Search for the cell housing the specified text and yield its [x, y] center coordinate. 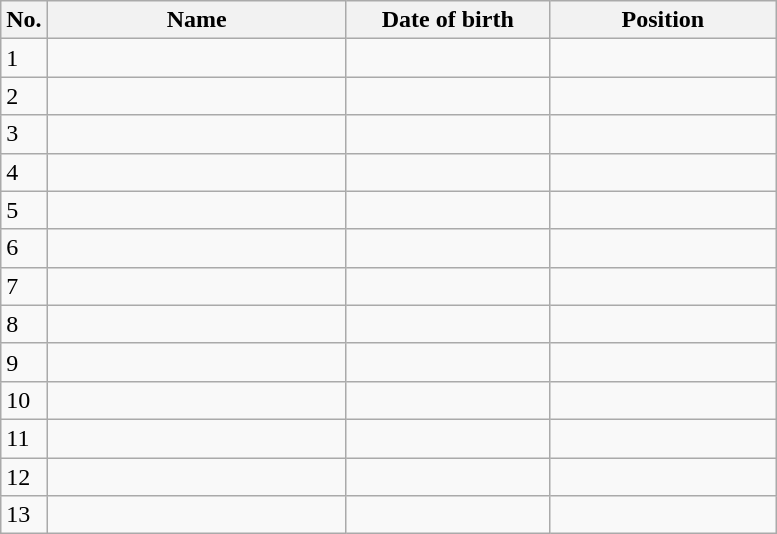
2 [24, 96]
1 [24, 58]
6 [24, 248]
13 [24, 515]
10 [24, 400]
4 [24, 172]
Position [662, 20]
Name [196, 20]
No. [24, 20]
3 [24, 134]
12 [24, 477]
11 [24, 438]
8 [24, 324]
7 [24, 286]
5 [24, 210]
9 [24, 362]
Date of birth [448, 20]
